Return the (x, y) coordinate for the center point of the cell that contains the specified text.  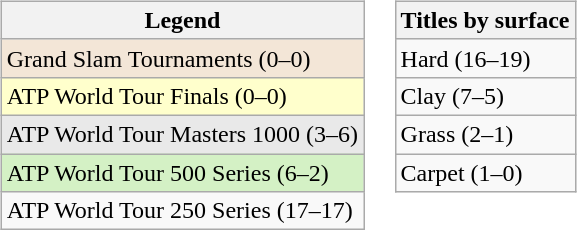
Grass (2–1) (485, 134)
ATP World Tour 250 Series (17–17) (182, 211)
Carpet (1–0) (485, 173)
Titles by surface (485, 20)
ATP World Tour 500 Series (6–2) (182, 173)
ATP World Tour Masters 1000 (3–6) (182, 134)
Clay (7–5) (485, 96)
Legend (182, 20)
ATP World Tour Finals (0–0) (182, 96)
Hard (16–19) (485, 58)
Grand Slam Tournaments (0–0) (182, 58)
